Locate the cell with the specified text and output its (X, Y) center coordinate. 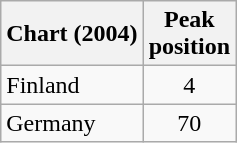
Finland (72, 85)
Chart (2004) (72, 34)
70 (189, 123)
4 (189, 85)
Germany (72, 123)
Peakposition (189, 34)
